Provide the [X, Y] coordinate of the cell's center where the given text is located.  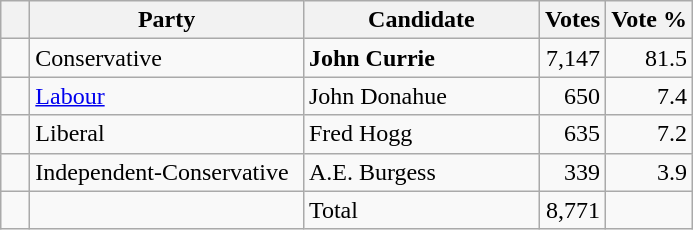
650 [572, 96]
Conservative [167, 58]
Votes [572, 20]
Candidate [421, 20]
John Currie [421, 58]
7.4 [650, 96]
Labour [167, 96]
Fred Hogg [421, 134]
339 [572, 172]
Independent-Conservative [167, 172]
A.E. Burgess [421, 172]
3.9 [650, 172]
John Donahue [421, 96]
Liberal [167, 134]
635 [572, 134]
7,147 [572, 58]
81.5 [650, 58]
8,771 [572, 210]
7.2 [650, 134]
Total [421, 210]
Party [167, 20]
Vote % [650, 20]
